Identify which cell holds the provided text, then report its [x, y] central coordinate. 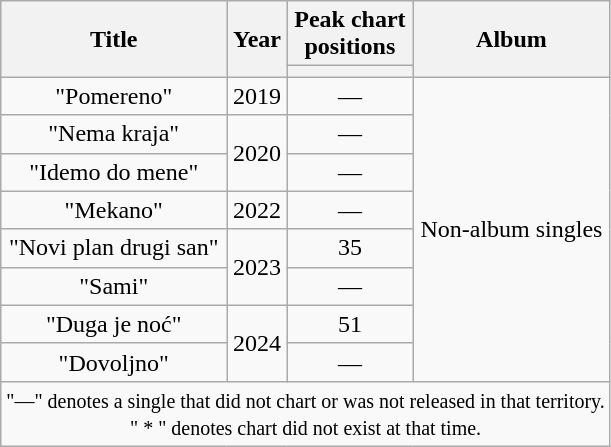
"Mekano" [114, 210]
"Novi plan drugi san" [114, 248]
Non-album singles [512, 229]
51 [350, 324]
35 [350, 248]
2023 [257, 267]
2024 [257, 343]
Peak chartpositions [350, 34]
"Dovoljno" [114, 362]
"Idemo do mene" [114, 172]
2020 [257, 153]
"—" denotes a single that did not chart or was not released in that territory." * " denotes chart did not exist at that time. [306, 414]
2019 [257, 96]
Year [257, 39]
Title [114, 39]
"Pomereno" [114, 96]
"Sami" [114, 286]
Album [512, 39]
"Nema kraja" [114, 134]
2022 [257, 210]
"Duga je noć" [114, 324]
